Output the [X, Y] coordinate of the center of the cell containing the given text.  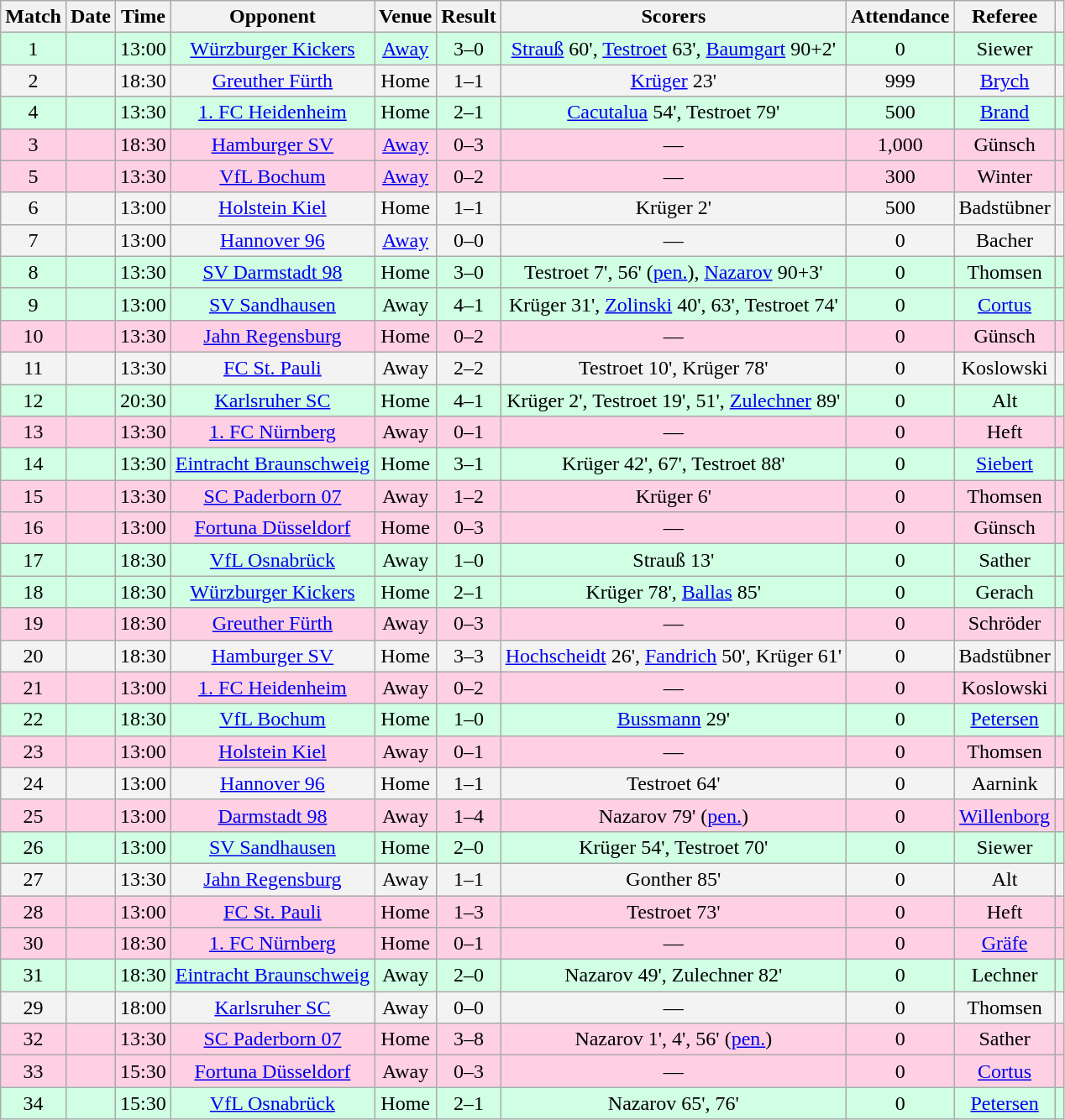
7 [34, 240]
Krüger 6' [674, 496]
Krüger 42', 67', Testroet 88' [674, 464]
Gräfe [1005, 944]
2–2 [469, 368]
1–4 [469, 815]
1,000 [900, 144]
Lechner [1005, 976]
Bacher [1005, 240]
4 [34, 113]
18 [34, 592]
1 [34, 49]
21 [34, 688]
Venue [406, 17]
Willenborg [1005, 815]
Strauß 60', Testroet 63', Baumgart 90+2' [674, 49]
Result [469, 17]
Testroet 10', Krüger 78' [674, 368]
22 [34, 720]
Nazarov 49', Zulechner 82' [674, 976]
19 [34, 624]
Gonther 85' [674, 879]
3–8 [469, 1039]
30 [34, 944]
20 [34, 656]
34 [34, 1103]
12 [34, 400]
Winter [1005, 176]
23 [34, 751]
Opponent [272, 17]
8 [34, 272]
25 [34, 815]
Nazarov 1', 4', 56' (pen.) [674, 1039]
Date [91, 17]
1–2 [469, 496]
33 [34, 1071]
2 [34, 81]
Referee [1005, 17]
Aarnink [1005, 783]
Siebert [1005, 464]
10 [34, 336]
20:30 [144, 400]
26 [34, 847]
31 [34, 976]
Time [144, 17]
Gerach [1005, 592]
Krüger 78', Ballas 85' [674, 592]
Schröder [1005, 624]
Testroet 73' [674, 911]
Krüger 23' [674, 81]
16 [34, 528]
3–1 [469, 464]
Krüger 31', Zolinski 40', 63', Testroet 74' [674, 304]
1–3 [469, 911]
14 [34, 464]
29 [34, 1007]
3–3 [469, 656]
13 [34, 432]
Attendance [900, 17]
5 [34, 176]
Nazarov 65', 76' [674, 1103]
Testroet 64' [674, 783]
18:00 [144, 1007]
17 [34, 560]
Scorers [674, 17]
Strauß 13' [674, 560]
15 [34, 496]
9 [34, 304]
Cacutalua 54', Testroet 79' [674, 113]
Krüger 2', Testroet 19', 51', Zulechner 89' [674, 400]
999 [900, 81]
3 [34, 144]
Bussmann 29' [674, 720]
Nazarov 79' (pen.) [674, 815]
Testroet 7', 56' (pen.), Nazarov 90+3' [674, 272]
300 [900, 176]
24 [34, 783]
Darmstadt 98 [272, 815]
Hochscheidt 26', Fandrich 50', Krüger 61' [674, 656]
28 [34, 911]
6 [34, 208]
32 [34, 1039]
27 [34, 879]
SV Darmstadt 98 [272, 272]
11 [34, 368]
Brych [1005, 81]
Krüger 54', Testroet 70' [674, 847]
Krüger 2' [674, 208]
Match [34, 17]
Brand [1005, 113]
